Return (x, y) of the center of cell containing provided text 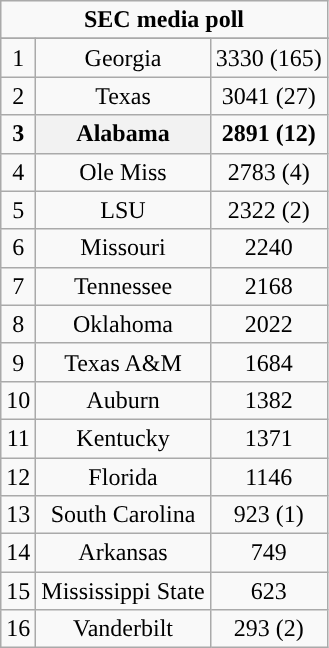
623 (268, 591)
15 (18, 591)
7 (18, 286)
1 (18, 58)
16 (18, 629)
1684 (268, 362)
12 (18, 477)
Texas A&M (123, 362)
11 (18, 438)
Alabama (123, 134)
293 (2) (268, 629)
6 (18, 248)
1371 (268, 438)
South Carolina (123, 515)
9 (18, 362)
Arkansas (123, 553)
Auburn (123, 400)
1382 (268, 400)
2168 (268, 286)
Ole Miss (123, 172)
5 (18, 210)
2322 (2) (268, 210)
2 (18, 96)
1146 (268, 477)
SEC media poll (164, 20)
Missouri (123, 248)
Mississippi State (123, 591)
Georgia (123, 58)
2891 (12) (268, 134)
Kentucky (123, 438)
Tennessee (123, 286)
Florida (123, 477)
Vanderbilt (123, 629)
923 (1) (268, 515)
14 (18, 553)
4 (18, 172)
Texas (123, 96)
LSU (123, 210)
2783 (4) (268, 172)
13 (18, 515)
3330 (165) (268, 58)
10 (18, 400)
3 (18, 134)
749 (268, 553)
2022 (268, 324)
2240 (268, 248)
Oklahoma (123, 324)
8 (18, 324)
3041 (27) (268, 96)
